Find where the given text appears and provide that cell's center as (x, y) coordinate. 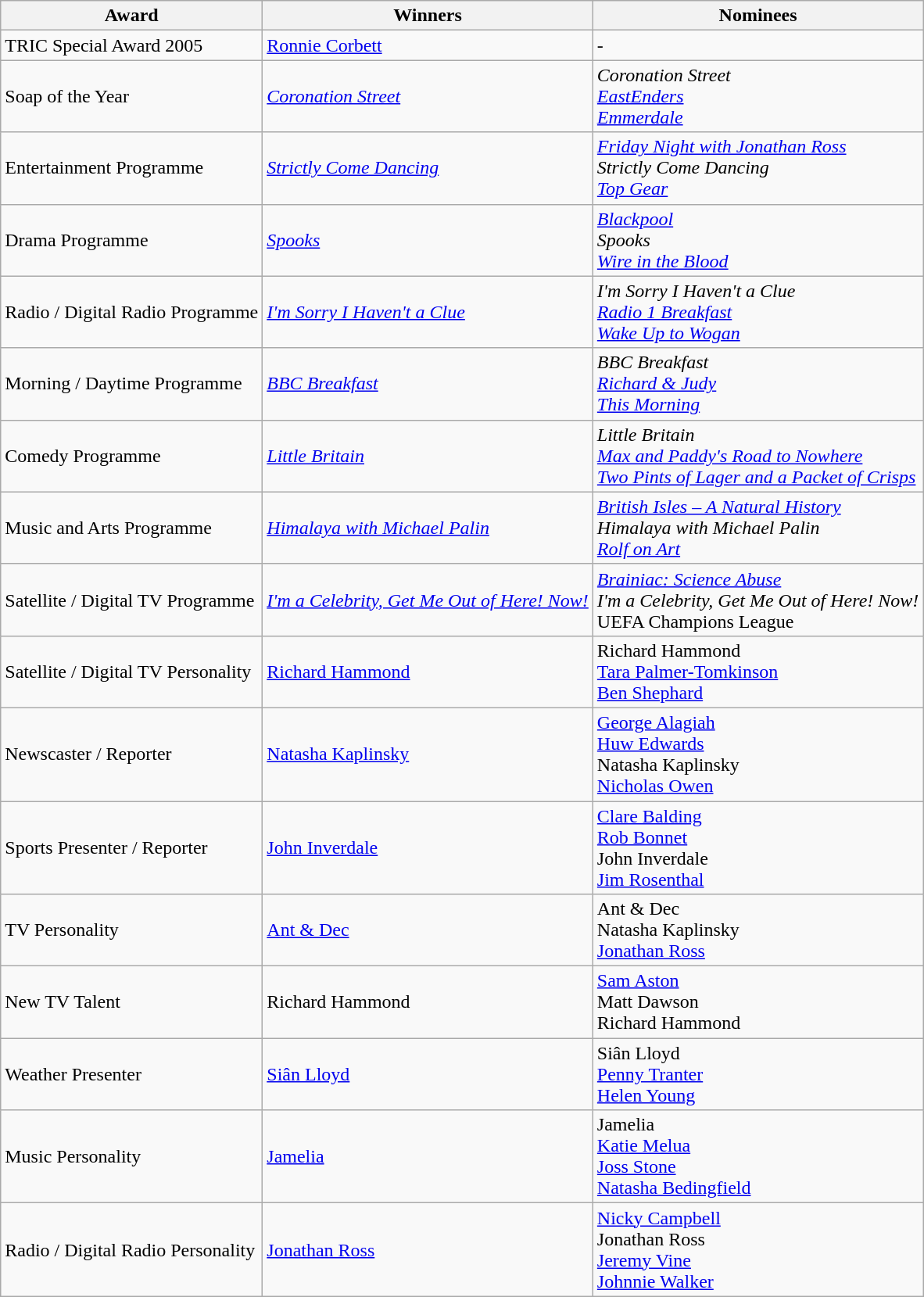
Himalaya with Michael Palin (428, 528)
Siân Lloyd (428, 1074)
Satellite / Digital TV Personality (131, 672)
Brainiac: Science Abuse I'm a Celebrity, Get Me Out of Here! Now! UEFA Champions League (758, 600)
Natasha Kaplinsky (428, 754)
Sam Aston Matt Dawson Richard Hammond (758, 1002)
New TV Talent (131, 1002)
Newscaster / Reporter (131, 754)
BBC Breakfast Richard & Judy This Morning (758, 384)
Sports Presenter / Reporter (131, 847)
Jonathan Ross (428, 1249)
Little Britain (428, 456)
TRIC Special Award 2005 (131, 45)
Satellite / Digital TV Programme (131, 600)
Spooks (428, 240)
Radio / Digital Radio Programme (131, 312)
Music Personality (131, 1157)
Nicky Campbell Jonathan Ross Jeremy Vine Johnnie Walker (758, 1249)
Nominees (758, 16)
Morning / Daytime Programme (131, 384)
Little Britain Max and Paddy's Road to Nowhere Two Pints of Lager and a Packet of Crisps (758, 456)
I'm Sorry I Haven't a Clue Radio 1 Breakfast Wake Up to Wogan (758, 312)
Richard Hammond Tara Palmer-Tomkinson Ben Shephard (758, 672)
Clare Balding Rob Bonnet John Inverdale Jim Rosenthal (758, 847)
Music and Arts Programme (131, 528)
- (758, 45)
John Inverdale (428, 847)
Ant & Dec (428, 930)
Siân Lloyd Penny Tranter Helen Young (758, 1074)
Coronation Street EastEnders Emmerdale (758, 96)
Soap of the Year (131, 96)
Strictly Come Dancing (428, 168)
BBC Breakfast (428, 384)
Radio / Digital Radio Personality (131, 1249)
I'm Sorry I Haven't a Clue (428, 312)
British Isles – A Natural History Himalaya with Michael Palin Rolf on Art (758, 528)
Drama Programme (131, 240)
Comedy Programme (131, 456)
Jamelia Katie Melua Joss Stone Natasha Bedingfield (758, 1157)
Blackpool Spooks Wire in the Blood (758, 240)
Weather Presenter (131, 1074)
Friday Night with Jonathan Ross Strictly Come Dancing Top Gear (758, 168)
TV Personality (131, 930)
Ant & Dec Natasha Kaplinsky Jonathan Ross (758, 930)
Award (131, 16)
Coronation Street (428, 96)
Winners (428, 16)
Entertainment Programme (131, 168)
George Alagiah Huw Edwards Natasha Kaplinsky Nicholas Owen (758, 754)
Ronnie Corbett (428, 45)
I'm a Celebrity, Get Me Out of Here! Now! (428, 600)
Jamelia (428, 1157)
